Locate the cell with the specified text and output its (X, Y) center coordinate. 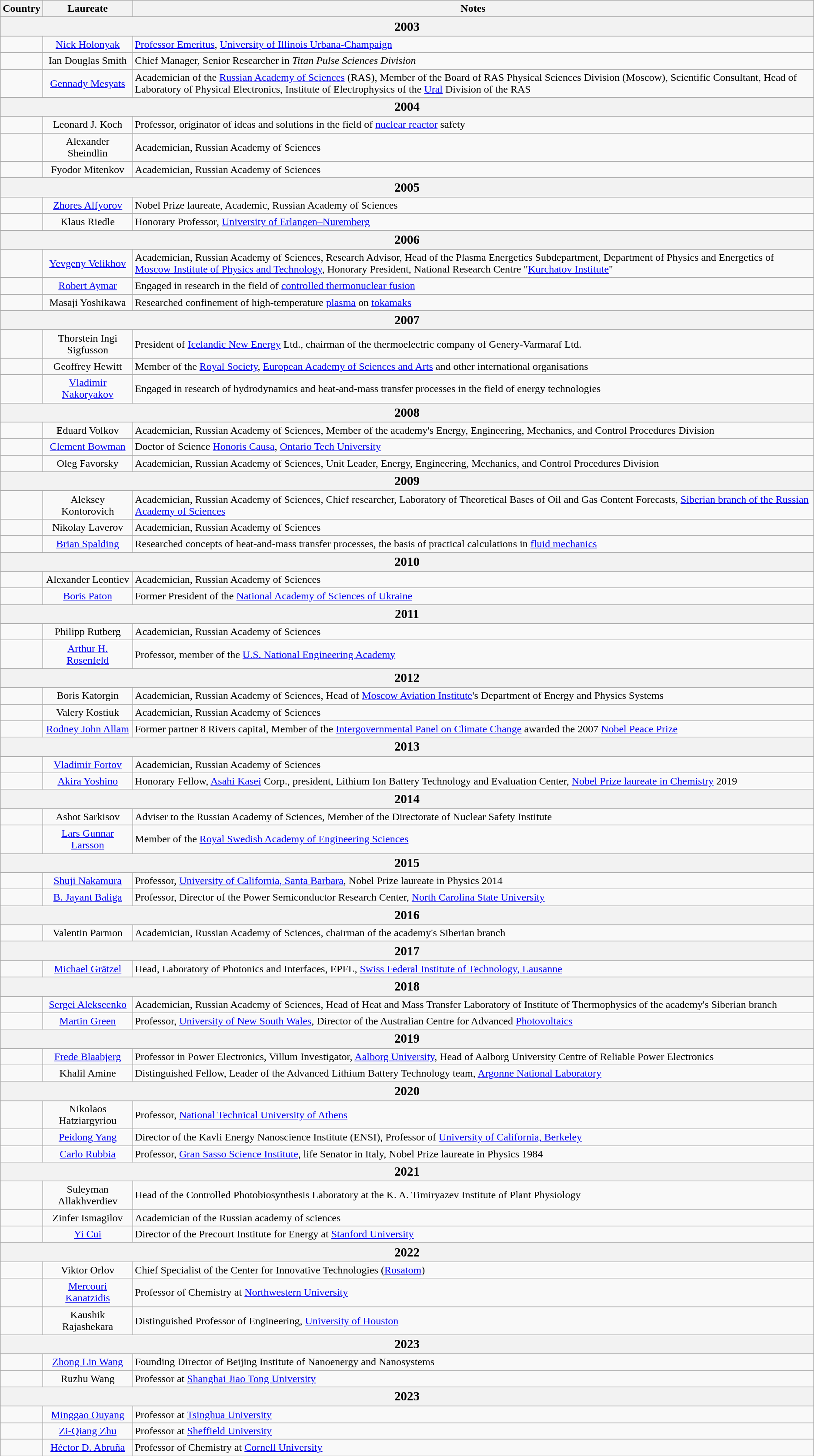
President of Icelandic New Energy Ltd., chairman of the thermoelectric company of Genery-Varmaraf Ltd. (473, 344)
2016 (407, 915)
2015 (407, 863)
Director of the Precourt Institute for Energy at Stanford University (473, 1234)
Zi-Qiang Zhu (87, 1431)
Professor at Shanghai Jiao Tong University (473, 1379)
Former partner 8 Rivers capital, Member of the Intergovernmental Panel on Climate Change awarded the 2007 Nobel Peace Prize (473, 729)
Vladimir Nakoryakov (87, 389)
Chief Specialist of the Center for Innovative Technologies (Rosatom) (473, 1270)
Akira Yoshino (87, 781)
2013 (407, 747)
2007 (407, 320)
Minggao Ouyang (87, 1414)
Alexander Leontiev (87, 580)
Nikolaos Hatziargyriou (87, 1114)
Yevgeny Velikhov (87, 263)
Fyodor Mitenkov (87, 170)
Héctor D. Abruña (87, 1447)
Leonard J. Koch (87, 125)
Distinguished Professor of Engineering, University of Houston (473, 1320)
Suleyman Allakhverdiev (87, 1195)
Honorary Professor, University of Erlangen–Nuremberg (473, 222)
2004 (407, 107)
2006 (407, 240)
2014 (407, 799)
Geoffrey Hewitt (87, 366)
Oleg Favorsky (87, 463)
Director of the Kavli Energy Nanoscience Institute (ENSI), Professor of University of California, Berkeley (473, 1137)
Professor Emeritus, University of Illinois Urbana-Champaign (473, 44)
Valery Kostiuk (87, 712)
Researched confinement of high-temperature plasma on tokamaks (473, 303)
Robert Aymar (87, 286)
Academician, Russian Academy of Sciences, Head of Heat and Mass Transfer Laboratory of Institute of Thermophysics of the academy's Siberian branch (473, 1004)
Member of the Royal Society, European Academy of Sciences and Arts and other international organisations (473, 366)
Chief Manager, Senior Researcher in Titan Pulse Sciences Division (473, 61)
Honorary Fellow, Asahi Kasei Corp., president, Lithium Ion Battery Technology and Evaluation Center, Nobel Prize laureate in Chemistry 2019 (473, 781)
Masaji Yoshikawa (87, 303)
Ian Douglas Smith (87, 61)
Professor at Tsinghua University (473, 1414)
Carlo Rubbia (87, 1154)
Professor, Gran Sasso Science Institute, life Senator in Italy, Nobel Prize laureate in Physics 1984 (473, 1154)
Viktor Orlov (87, 1270)
2009 (407, 481)
Professor, member of the U.S. National Engineering Academy (473, 655)
Distinguished Fellow, Leader of the Advanced Lithium Battery Technology team, Argonne National Laboratory (473, 1073)
2011 (407, 614)
Valentin Parmon (87, 933)
B. Jayant Baliga (87, 898)
2005 (407, 187)
Zhores Alfyorov (87, 205)
Mercouri Kanatzidis (87, 1293)
Rodney John Allam (87, 729)
2021 (407, 1172)
Klaus Riedle (87, 222)
Gennady Mesyats (87, 83)
Yi Cui (87, 1234)
Ashot Sarkisov (87, 817)
2019 (407, 1039)
Academician, Russian Academy of Sciences, Member of the academy's Energy, Engineering, Mechanics, and Control Procedures Division (473, 430)
Martin Green (87, 1021)
Kaushik Rajashekara (87, 1320)
Frede Blaabjerg (87, 1057)
Vladimir Fortov (87, 765)
Zhong Lin Wang (87, 1362)
Doctor of Science Honoris Causa, Ontario Tech University (473, 447)
Aleksey Kontorovich (87, 505)
Boris Katorgin (87, 696)
Academician, Russian Academy of Sciences, Head of Moscow Aviation Institute's Department of Energy and Physics Systems (473, 696)
Member of the Royal Swedish Academy of Engineering Sciences (473, 839)
Adviser to the Russian Academy of Sciences, Member of the Directorate of Nuclear Safety Institute (473, 817)
Professor at Sheffield University (473, 1431)
Academician, Russian Academy of Sciences, Unit Leader, Energy, Engineering, Mechanics, and Control Procedures Division (473, 463)
Philipp Rutberg (87, 632)
2003 (407, 27)
Khalil Amine (87, 1073)
Peidong Yang (87, 1137)
Michael Grätzel (87, 969)
Alexander Sheindlin (87, 147)
2018 (407, 987)
Sergei Alekseenko (87, 1004)
Boris Paton (87, 596)
Academician, Russian Academy of Sciences, chairman of the academy's Siberian branch (473, 933)
Arthur H. Rosenfeld (87, 655)
Engaged in research of hydrodynamics and heat-and-mass transfer processes in the field of energy technologies (473, 389)
Eduard Volkov (87, 430)
Nick Holonyak (87, 44)
Engaged in research in the field of controlled thermonuclear fusion (473, 286)
Professor, University of New South Wales, Director of the Australian Centre for Advanced Photovoltaics (473, 1021)
Founding Director of Beijing Institute of Nanoenergy and Nanosystems (473, 1362)
Professor, Director of the Power Semiconductor Research Center, North Carolina State University (473, 898)
2017 (407, 951)
Zinfer Ismagilov (87, 1218)
Country (22, 9)
Professor of Chemistry at Cornell University (473, 1447)
2010 (407, 562)
Thorstein Ingi Sigfusson (87, 344)
Nobel Prize laureate, Academic, Russian Academy of Sciences (473, 205)
Head of the Controlled Photobiosynthesis Laboratory at the K. A. Timiryazev Institute of Plant Physiology (473, 1195)
2012 (407, 678)
Head, Laboratory of Photonics and Interfaces, EPFL, Swiss Federal Institute of Technology, Lausanne (473, 969)
Shuji Nakamura (87, 881)
2020 (407, 1091)
Lars Gunnar Larsson (87, 839)
Ruzhu Wang (87, 1379)
Brian Spalding (87, 544)
Clement Bowman (87, 447)
Notes (473, 9)
Professor of Chemistry at Northwestern University (473, 1293)
Academician of the Russian academy of sciences (473, 1218)
Nikolay Laverov (87, 527)
Former President of the National Academy of Sciences of Ukraine (473, 596)
2022 (407, 1252)
Researched concepts of heat-and-mass transfer processes, the basis of practical calculations in fluid mechanics (473, 544)
Laureate (87, 9)
2008 (407, 412)
Professor, originator of ideas and solutions in the field of nuclear reactor safety (473, 125)
Professor, National Technical University of Athens (473, 1114)
Professor, University of California, Santa Barbara, Nobel Prize laureate in Physics 2014 (473, 881)
Professor in Power Electronics, Villum Investigator, Aalborg University, Head of Aalborg University Centre of Reliable Power Electronics (473, 1057)
